Detect which cell encompasses the target text, then output its [x, y] center coordinate. 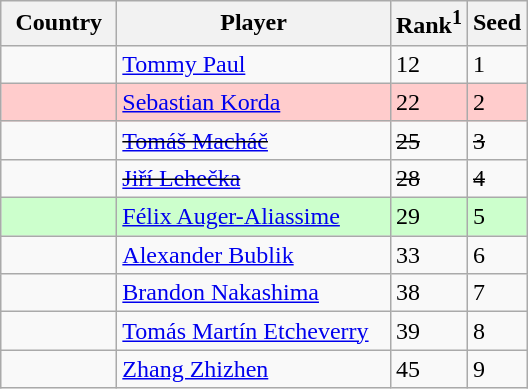
Brandon Nakashima [254, 293]
39 [428, 331]
38 [428, 293]
Jiří Lehečka [254, 178]
Tomáš Macháč [254, 140]
25 [428, 140]
4 [496, 178]
Tomás Martín Etcheverry [254, 331]
22 [428, 102]
Player [254, 24]
29 [428, 217]
Alexander Bublik [254, 255]
Zhang Zhizhen [254, 369]
33 [428, 255]
Sebastian Korda [254, 102]
6 [496, 255]
Félix Auger-Aliassime [254, 217]
7 [496, 293]
2 [496, 102]
5 [496, 217]
Rank1 [428, 24]
1 [496, 64]
Tommy Paul [254, 64]
28 [428, 178]
Country [59, 24]
12 [428, 64]
3 [496, 140]
8 [496, 331]
Seed [496, 24]
9 [496, 369]
45 [428, 369]
